Provide the [x, y] coordinate of the cell's center where the given text is located.  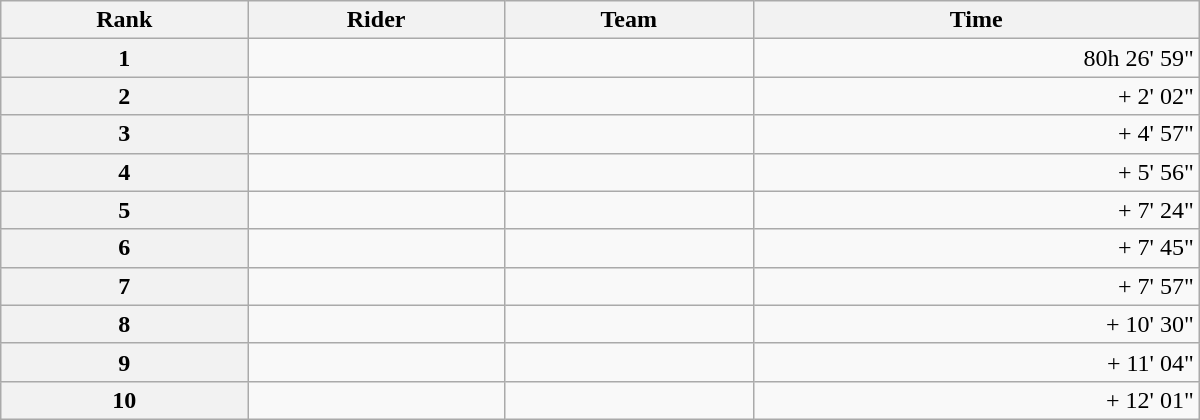
Rank [124, 20]
4 [124, 172]
10 [124, 400]
Rider [376, 20]
5 [124, 210]
+ 12' 01" [976, 400]
Time [976, 20]
+ 7' 24" [976, 210]
+ 7' 57" [976, 286]
+ 4' 57" [976, 134]
7 [124, 286]
8 [124, 324]
+ 5' 56" [976, 172]
80h 26' 59" [976, 58]
+ 7' 45" [976, 248]
+ 2' 02" [976, 96]
6 [124, 248]
+ 11' 04" [976, 362]
9 [124, 362]
3 [124, 134]
2 [124, 96]
+ 10' 30" [976, 324]
1 [124, 58]
Team [628, 20]
